Capture the cell that displays the provided text and extract its [x, y] central coordinate. 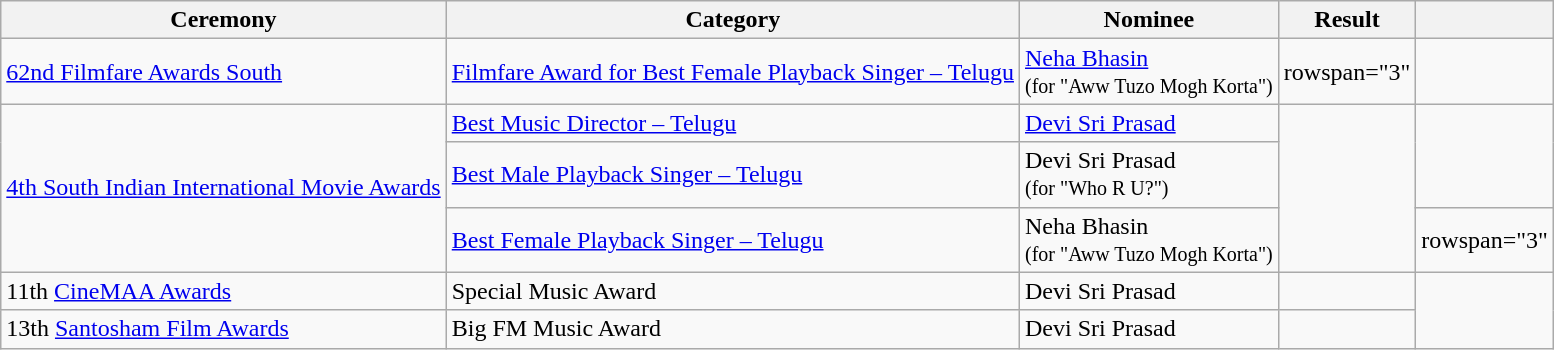
Ceremony [224, 20]
Best Male Playback Singer – Telugu [732, 174]
Nominee [1148, 20]
Filmfare Award for Best Female Playback Singer – Telugu [732, 72]
11th CineMAA Awards [224, 291]
Devi Sri Prasad(for "Who R U?") [1148, 174]
Result [1347, 20]
4th South Indian International Movie Awards [224, 188]
62nd Filmfare Awards South [224, 72]
Special Music Award [732, 291]
Big FM Music Award [732, 329]
13th Santosham Film Awards [224, 329]
Best Female Playback Singer – Telugu [732, 240]
Category [732, 20]
Best Music Director – Telugu [732, 123]
